From the cell containing the given text, extract its center point as (x, y) coordinate. 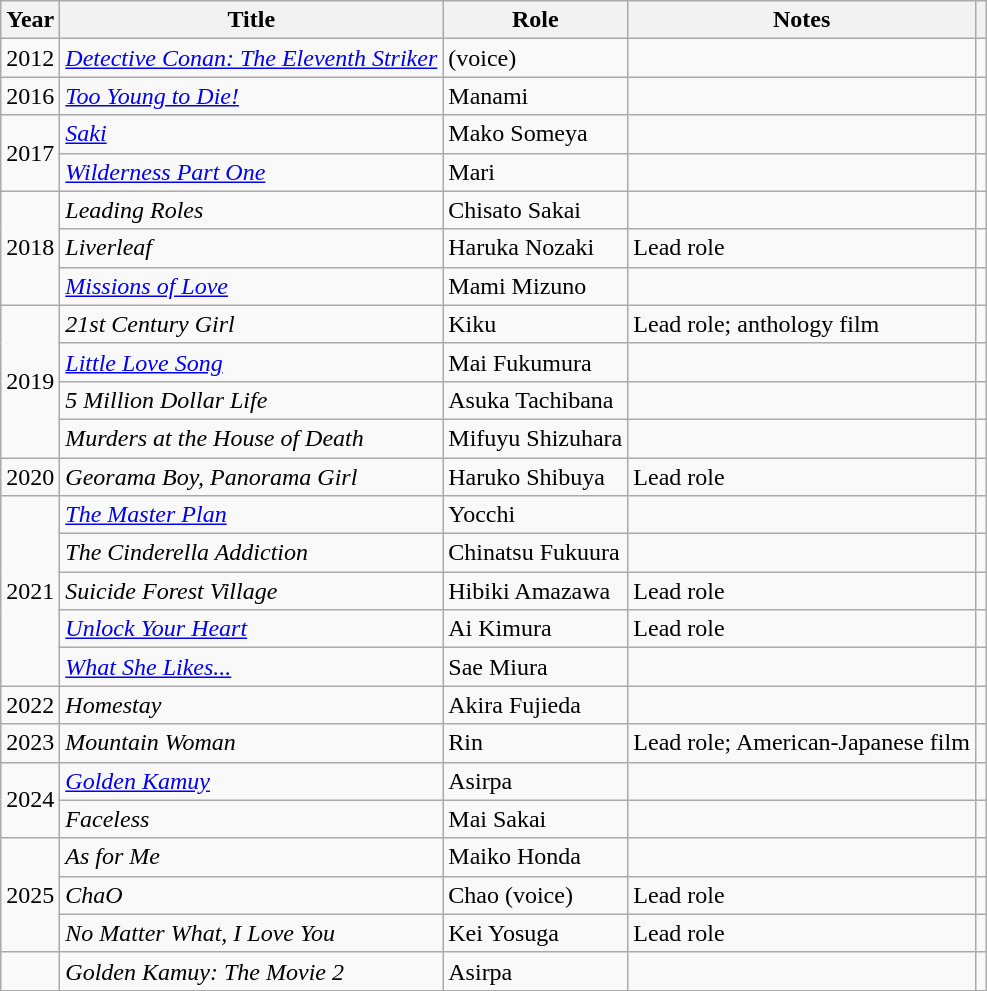
Little Love Song (252, 362)
Chinatsu Fukuura (536, 553)
2022 (30, 705)
Mai Fukumura (536, 362)
The Cinderella Addiction (252, 553)
The Master Plan (252, 515)
Unlock Your Heart (252, 629)
Lead role; American-Japanese film (802, 743)
Mami Mizuno (536, 286)
2023 (30, 743)
Kiku (536, 324)
Yocchi (536, 515)
Mako Someya (536, 134)
Title (252, 20)
Ai Kimura (536, 629)
Haruko Shibuya (536, 477)
Saki (252, 134)
(voice) (536, 58)
Suicide Forest Village (252, 591)
Faceless (252, 819)
2020 (30, 477)
Too Young to Die! (252, 96)
Maiko Honda (536, 857)
Rin (536, 743)
Asuka Tachibana (536, 400)
Detective Conan: The Eleventh Striker (252, 58)
Georama Boy, Panorama Girl (252, 477)
2018 (30, 248)
Golden Kamuy: The Movie 2 (252, 971)
21st Century Girl (252, 324)
Mai Sakai (536, 819)
Chisato Sakai (536, 210)
2012 (30, 58)
2016 (30, 96)
Kei Yosuga (536, 933)
Akira Fujieda (536, 705)
Wilderness Part One (252, 172)
Mari (536, 172)
2025 (30, 895)
2024 (30, 800)
Notes (802, 20)
5 Million Dollar Life (252, 400)
Homestay (252, 705)
2021 (30, 591)
Sae Miura (536, 667)
Golden Kamuy (252, 781)
Missions of Love (252, 286)
2017 (30, 153)
What She Likes... (252, 667)
Mountain Woman (252, 743)
Year (30, 20)
Chao (voice) (536, 895)
As for Me (252, 857)
Liverleaf (252, 248)
ChaO (252, 895)
Leading Roles (252, 210)
Hibiki Amazawa (536, 591)
Lead role; anthology film (802, 324)
Haruka Nozaki (536, 248)
Murders at the House of Death (252, 438)
2019 (30, 381)
Mifuyu Shizuhara (536, 438)
No Matter What, I Love You (252, 933)
Role (536, 20)
Manami (536, 96)
